Provide the (x, y) coordinate of the cell's center where the given text is located.  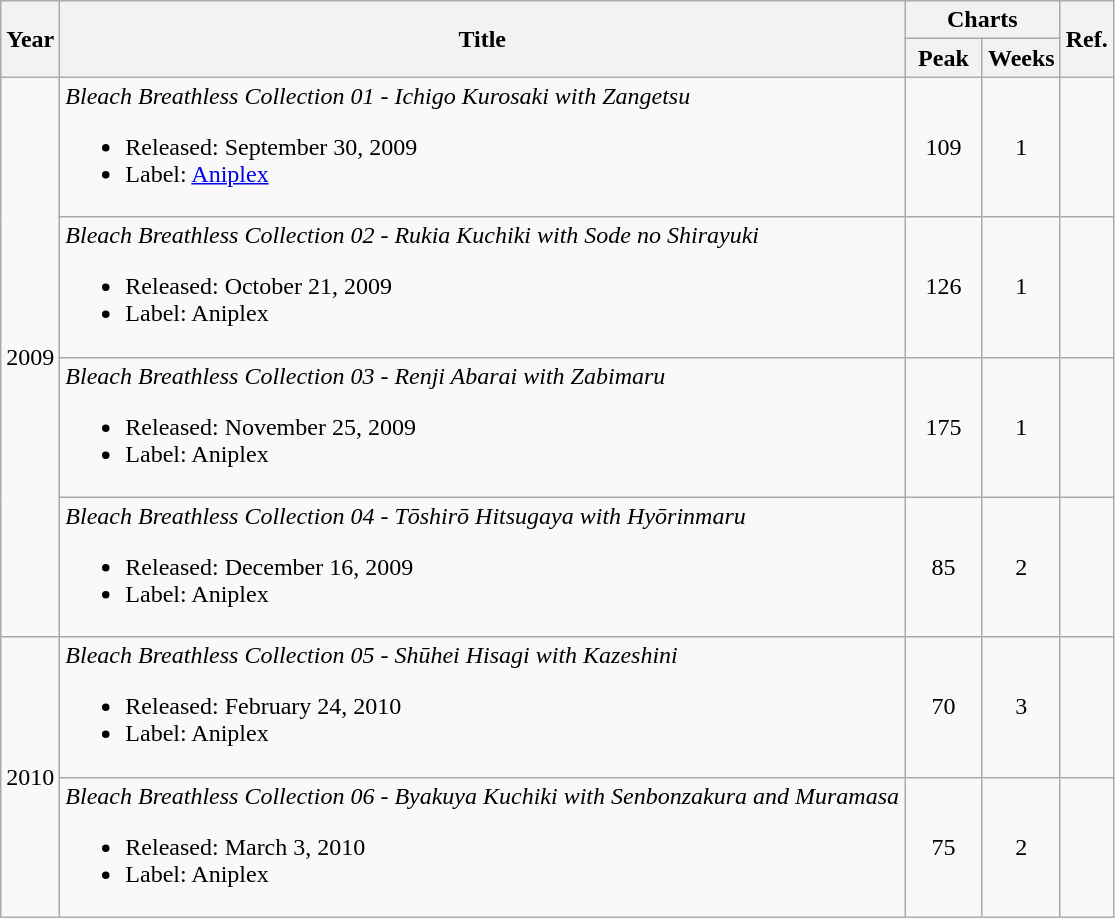
85 (944, 567)
175 (944, 427)
126 (944, 287)
3 (1021, 707)
Bleach Breathless Collection 06 - Byakuya Kuchiki with Senbonzakura and MuramasaReleased: March 3, 2010Label: Aniplex (482, 847)
75 (944, 847)
Bleach Breathless Collection 01 - Ichigo Kurosaki with ZangetsuReleased: September 30, 2009Label: Aniplex (482, 147)
Ref. (1086, 39)
Peak (944, 58)
Bleach Breathless Collection 04 - Tōshirō Hitsugaya with HyōrinmaruReleased: December 16, 2009Label: Aniplex (482, 567)
Bleach Breathless Collection 05 - Shūhei Hisagi with KazeshiniReleased: February 24, 2010Label: Aniplex (482, 707)
Bleach Breathless Collection 03 - Renji Abarai with ZabimaruReleased: November 25, 2009Label: Aniplex (482, 427)
2010 (30, 777)
Bleach Breathless Collection 02 - Rukia Kuchiki with Sode no ShirayukiReleased: October 21, 2009Label: Aniplex (482, 287)
Weeks (1021, 58)
109 (944, 147)
70 (944, 707)
Title (482, 39)
Charts (983, 20)
Year (30, 39)
2009 (30, 357)
